Find where the given text appears and provide that cell's center as (x, y) coordinate. 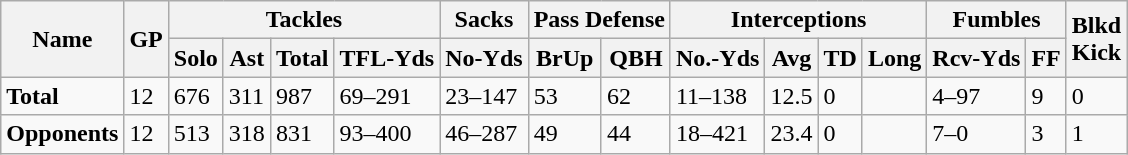
Avg (792, 58)
QBH (636, 58)
53 (564, 96)
Rcv-Yds (976, 58)
62 (636, 96)
BrUp (564, 58)
No.-Yds (717, 58)
Tackles (304, 20)
TFL-Yds (387, 58)
FF (1046, 58)
311 (246, 96)
676 (196, 96)
44 (636, 134)
11–138 (717, 96)
318 (246, 134)
Solo (196, 58)
Fumbles (996, 20)
Ast (246, 58)
Sacks (484, 20)
93–400 (387, 134)
831 (302, 134)
1 (1096, 134)
7–0 (976, 134)
23.4 (792, 134)
46–287 (484, 134)
18–421 (717, 134)
Opponents (62, 134)
9 (1046, 96)
12.5 (792, 96)
23–147 (484, 96)
Name (62, 39)
Long (894, 58)
49 (564, 134)
BlkdKick (1096, 39)
No-Yds (484, 58)
987 (302, 96)
4–97 (976, 96)
3 (1046, 134)
TD (840, 58)
69–291 (387, 96)
513 (196, 134)
GP (146, 39)
Pass Defense (599, 20)
Interceptions (798, 20)
